Return [x, y] of the center of cell containing provided text 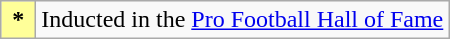
Inducted in the Pro Football Hall of Fame [242, 20]
* [18, 20]
